For the text-containing cell, return its midpoint in [X, Y] coordinate format. 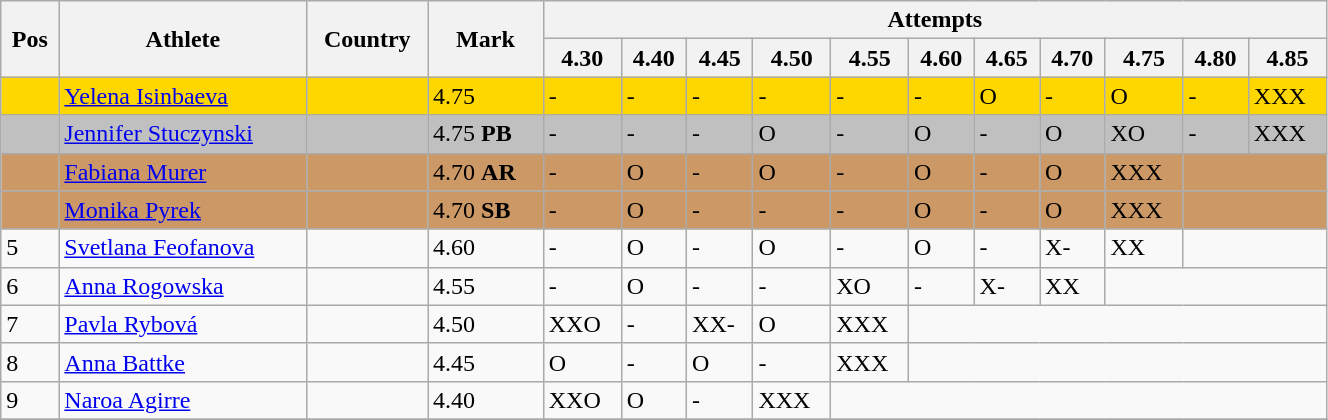
Anna Battke [183, 362]
Monika Pyrek [183, 210]
Attempts [934, 20]
Jennifer Stuczynski [183, 134]
XX- [720, 324]
Athlete [183, 39]
Yelena Isinbaeva [183, 96]
9 [30, 400]
Anna Rogowska [183, 286]
5 [30, 248]
4.70 AR [486, 172]
Country [368, 39]
6 [30, 286]
4.80 [1216, 58]
7 [30, 324]
4.70 [1072, 58]
Svetlana Feofanova [183, 248]
4.65 [1006, 58]
4.30 [582, 58]
4.70 SB [486, 210]
4.75 PB [486, 134]
4.85 [1287, 58]
Pos [30, 39]
8 [30, 362]
Mark [486, 39]
Pavla Rybová [183, 324]
Naroa Agirre [183, 400]
Fabiana Murer [183, 172]
